Extract the (X, Y) coordinate from the center of the cell holding the provided text.  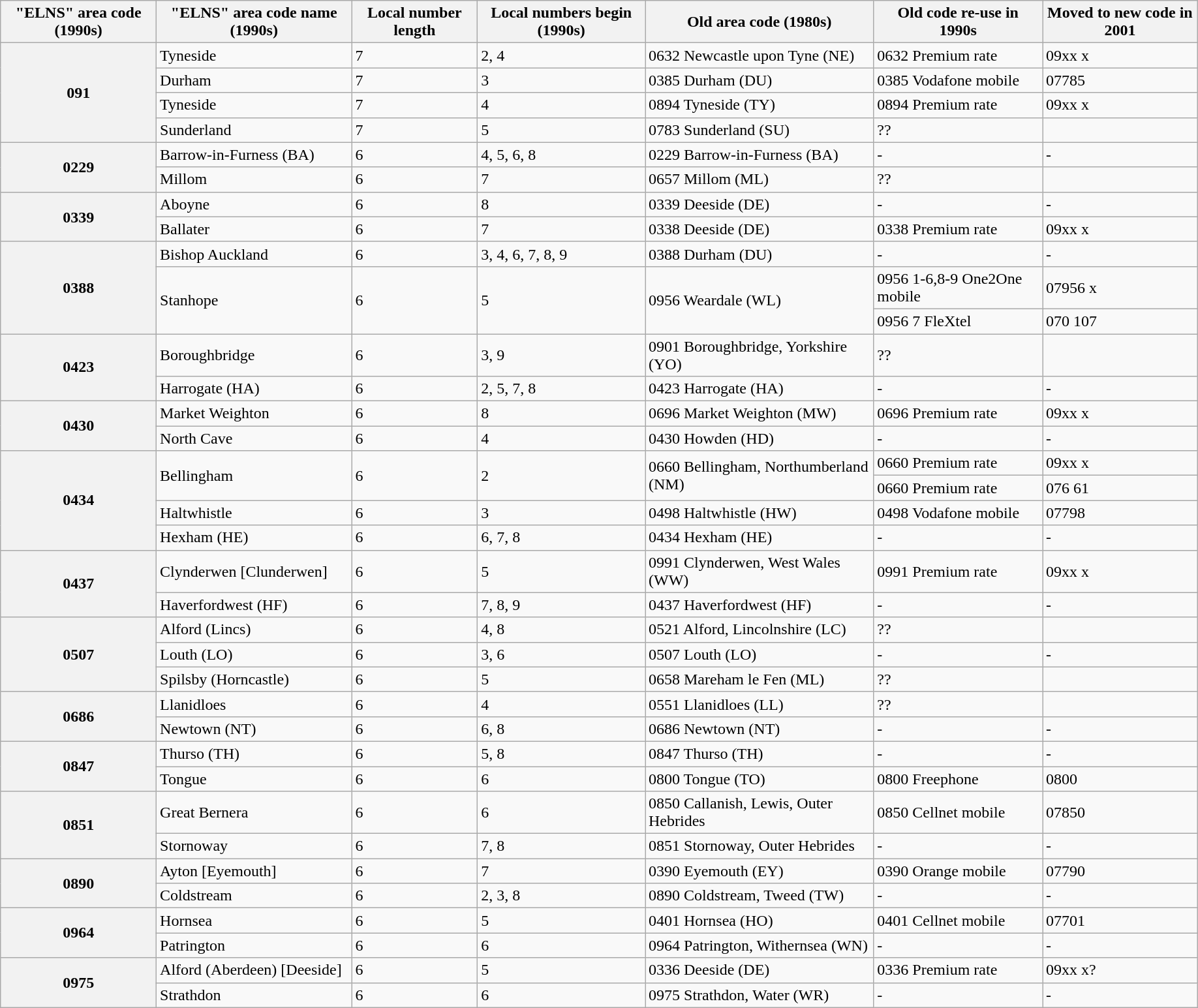
0339 Deeside (DE) (759, 204)
0388 (78, 287)
076 61 (1120, 488)
0975 Strathdon, Water (WR) (759, 995)
Harrogate (HA) (254, 389)
0430 Howden (HD) (759, 438)
0991 Premium rate (958, 572)
Barrow-in-Furness (BA) (254, 155)
Llanidloes (254, 704)
0975 (78, 983)
0434 (78, 500)
0964 (78, 933)
Haltwhistle (254, 513)
4, 5, 6, 8 (561, 155)
0686 (78, 716)
0336 Deeside (DE) (759, 970)
0901 Boroughbridge, Yorkshire (YO) (759, 355)
6, 7, 8 (561, 538)
0434 Hexham (HE) (759, 538)
0401 Hornsea (HO) (759, 921)
0339 (78, 217)
Louth (LO) (254, 654)
Patrington (254, 945)
0658 Mareham le Fen (ML) (759, 679)
0660 Bellingham, Northumberland (NM) (759, 476)
Coldstream (254, 896)
0430 (78, 426)
3, 4, 6, 7, 8, 9 (561, 254)
0551 Llanidloes (LL) (759, 704)
0890 Coldstream, Tweed (TW) (759, 896)
3, 6 (561, 654)
0890 (78, 883)
0507 (78, 654)
070 107 (1120, 321)
0850 Cellnet mobile (958, 813)
0507 Louth (LO) (759, 654)
Ayton [Eyemouth] (254, 871)
0498 Haltwhistle (HW) (759, 513)
07701 (1120, 921)
Great Bernera (254, 813)
0783 Sunderland (SU) (759, 130)
0390 Orange mobile (958, 871)
0338 Deeside (DE) (759, 229)
0696 Market Weighton (MW) (759, 414)
0229 (78, 167)
0437 Haverfordwest (HF) (759, 605)
Old area code (1980s) (759, 22)
0498 Vodafone mobile (958, 513)
0847 (78, 766)
0696 Premium rate (958, 414)
"ELNS" area code (1990s) (78, 22)
0964 Patrington, Withernsea (WN) (759, 945)
0894 Premium rate (958, 105)
Old code re-use in 1990s (958, 22)
Boroughbridge (254, 355)
Thurso (TH) (254, 754)
0338 Premium rate (958, 229)
Spilsby (Horncastle) (254, 679)
0632 Newcastle upon Tyne (NE) (759, 55)
0894 Tyneside (TY) (759, 105)
Bishop Auckland (254, 254)
7, 8 (561, 846)
Moved to new code in 2001 (1120, 22)
0229 Barrow-in-Furness (BA) (759, 155)
4, 8 (561, 630)
Ballater (254, 229)
Hornsea (254, 921)
09xx x? (1120, 970)
07785 (1120, 80)
Strathdon (254, 995)
6, 8 (561, 729)
0632 Premium rate (958, 55)
Market Weighton (254, 414)
0956 1-6,8-9 One2One mobile (958, 287)
Sunderland (254, 130)
0800 Tongue (TO) (759, 778)
North Cave (254, 438)
2 (561, 476)
Alford (Lincs) (254, 630)
2, 3, 8 (561, 896)
0800 Freephone (958, 778)
2, 4 (561, 55)
Durham (254, 80)
07956 x (1120, 287)
0423 (78, 368)
0991 Clynderwen, West Wales (WW) (759, 572)
Hexham (HE) (254, 538)
07790 (1120, 871)
0800 (1120, 778)
Tongue (254, 778)
Newtown (NT) (254, 729)
2, 5, 7, 8 (561, 389)
Clynderwen [Clunderwen] (254, 572)
0437 (78, 583)
0657 Millom (ML) (759, 179)
0686 Newtown (NT) (759, 729)
0851 Stornoway, Outer Hebrides (759, 846)
0423 Harrogate (HA) (759, 389)
0401 Cellnet mobile (958, 921)
Stornoway (254, 846)
0336 Premium rate (958, 970)
091 (78, 93)
Local number length (415, 22)
07798 (1120, 513)
Stanhope (254, 300)
0385 Vodafone mobile (958, 80)
0521 Alford, Lincolnshire (LC) (759, 630)
0956 7 FleXtel (958, 321)
0390 Eyemouth (EY) (759, 871)
0388 Durham (DU) (759, 254)
Local numbers begin (1990s) (561, 22)
7, 8, 9 (561, 605)
0956 Weardale (WL) (759, 300)
Millom (254, 179)
3, 9 (561, 355)
0847 Thurso (TH) (759, 754)
5, 8 (561, 754)
"ELNS" area code name (1990s) (254, 22)
Bellingham (254, 476)
0385 Durham (DU) (759, 80)
07850 (1120, 813)
0851 (78, 825)
Haverfordwest (HF) (254, 605)
Aboyne (254, 204)
0850 Callanish, Lewis, Outer Hebrides (759, 813)
Alford (Aberdeen) [Deeside] (254, 970)
